Locate the cell with the specified text and output its [X, Y] center coordinate. 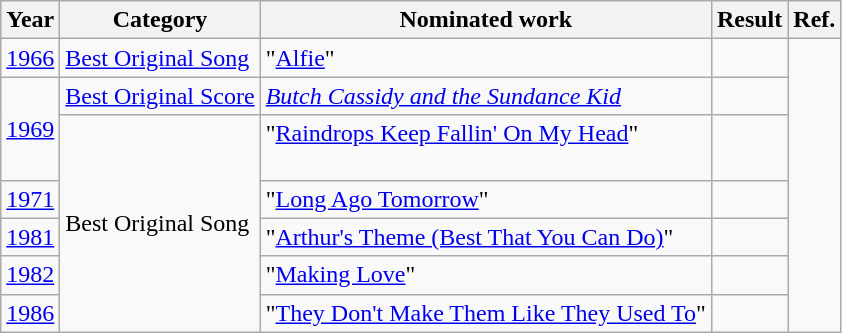
"Making Love" [486, 275]
"They Don't Make Them Like They Used To" [486, 313]
"Alfie" [486, 58]
"Long Ago Tomorrow" [486, 199]
Ref. [814, 20]
1982 [30, 275]
1966 [30, 58]
"Raindrops Keep Fallin' On My Head" [486, 148]
Category [160, 20]
1971 [30, 199]
Result [749, 20]
1969 [30, 128]
1981 [30, 237]
Year [30, 20]
Nominated work [486, 20]
"Arthur's Theme (Best That You Can Do)" [486, 237]
Best Original Score [160, 96]
Butch Cassidy and the Sundance Kid [486, 96]
1986 [30, 313]
